Capture the cell that displays the provided text and extract its [X, Y] central coordinate. 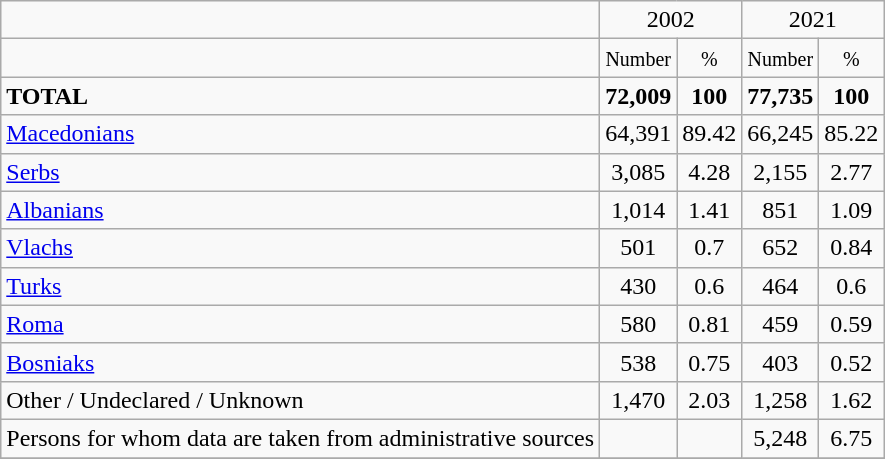
66,245 [780, 134]
851 [780, 210]
77,735 [780, 96]
0.59 [852, 324]
1,014 [638, 210]
Other / Undeclared / Unknown [300, 400]
TOTAL [300, 96]
85.22 [852, 134]
6.75 [852, 438]
1.41 [710, 210]
0.52 [852, 362]
0.84 [852, 248]
5,248 [780, 438]
Albanians [300, 210]
Vlachs [300, 248]
2002 [671, 20]
1,470 [638, 400]
1.09 [852, 210]
0.81 [710, 324]
0.7 [710, 248]
Turks [300, 286]
2.77 [852, 172]
0.75 [710, 362]
2.03 [710, 400]
652 [780, 248]
4.28 [710, 172]
64,391 [638, 134]
2,155 [780, 172]
Bosniaks [300, 362]
430 [638, 286]
Serbs [300, 172]
1.62 [852, 400]
1,258 [780, 400]
3,085 [638, 172]
501 [638, 248]
Persons for whom data are taken from administrative sources [300, 438]
Roma [300, 324]
72,009 [638, 96]
89.42 [710, 134]
Macedonians [300, 134]
538 [638, 362]
2021 [813, 20]
459 [780, 324]
580 [638, 324]
403 [780, 362]
464 [780, 286]
